Capture the cell that displays the provided text and extract its (x, y) central coordinate. 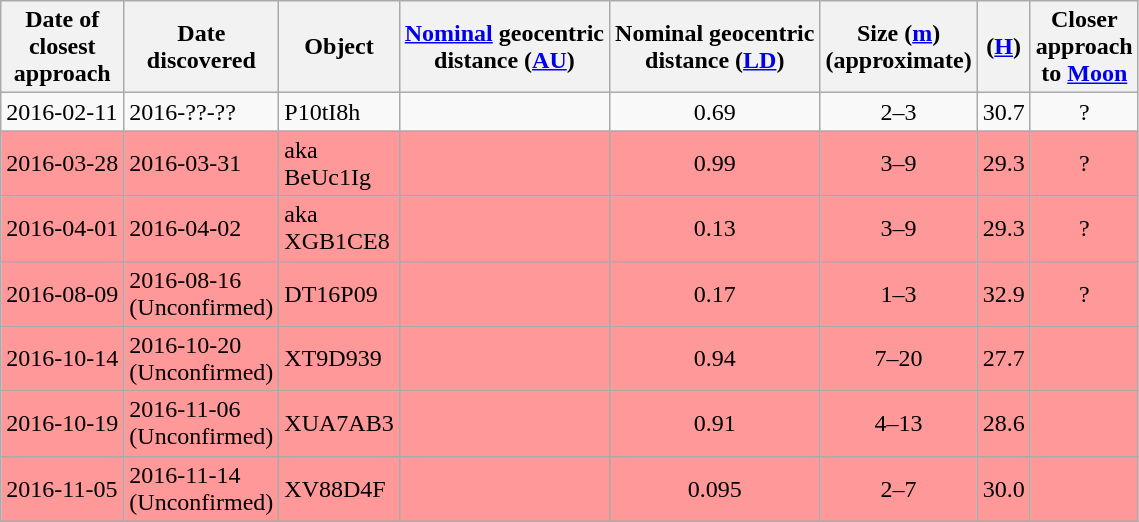
Nominal geocentricdistance (AU) (504, 47)
2016-04-02 (202, 228)
2016-??-?? (202, 112)
0.99 (715, 164)
2016-10-14 (62, 358)
0.095 (715, 488)
4–13 (898, 424)
2016-04-01 (62, 228)
0.13 (715, 228)
32.9 (1004, 294)
DT16P09 (339, 294)
2016-03-28 (62, 164)
Closerapproachto Moon (1084, 47)
2016-10-20 (Unconfirmed) (202, 358)
2016-10-19 (62, 424)
akaXGB1CE8 (339, 228)
2016-08-16 (Unconfirmed) (202, 294)
2–7 (898, 488)
2016-11-14 (Unconfirmed) (202, 488)
0.91 (715, 424)
0.94 (715, 358)
XUA7AB3 (339, 424)
P10tI8h (339, 112)
(H) (1004, 47)
akaBeUc1Ig (339, 164)
XT9D939 (339, 358)
30.0 (1004, 488)
28.6 (1004, 424)
2–3 (898, 112)
Date ofclosestapproach (62, 47)
Size (m)(approximate) (898, 47)
0.17 (715, 294)
0.69 (715, 112)
2016-03-31 (202, 164)
1–3 (898, 294)
XV88D4F (339, 488)
Datediscovered (202, 47)
27.7 (1004, 358)
30.7 (1004, 112)
2016-02-11 (62, 112)
2016-11-05 (62, 488)
7–20 (898, 358)
Nominal geocentricdistance (LD) (715, 47)
Object (339, 47)
2016-11-06 (Unconfirmed) (202, 424)
2016-08-09 (62, 294)
